Find where the given text appears and provide that cell's center as [x, y] coordinate. 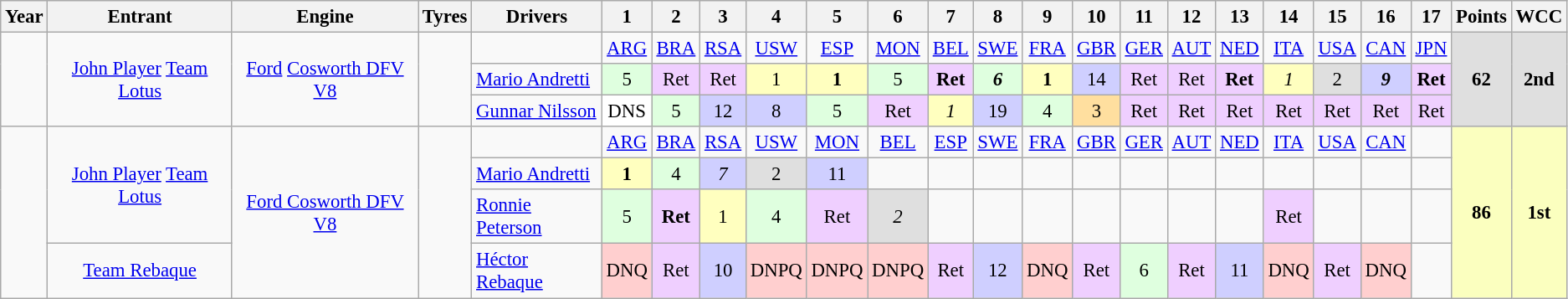
86 [1481, 212]
Tyres [445, 17]
DNS [627, 111]
Points [1481, 17]
Héctor Rebaque [537, 271]
Drivers [537, 17]
13 [1240, 17]
Gunnar Nilsson [537, 111]
19 [997, 111]
2nd [1539, 80]
Year [24, 17]
JPN [1431, 49]
17 [1431, 17]
WCC [1539, 17]
Ronnie Peterson [537, 216]
16 [1386, 17]
1st [1539, 212]
Team Rebaque [140, 271]
Engine [325, 17]
62 [1481, 80]
Entrant [140, 17]
15 [1337, 17]
